Scan for the cell matching the given text and deliver its (x, y) coordinate at center. 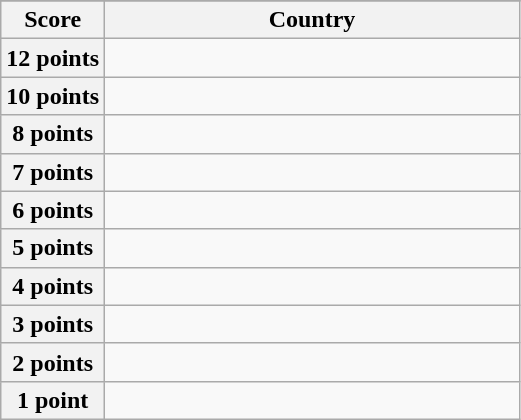
6 points (53, 210)
10 points (53, 96)
3 points (53, 324)
8 points (53, 134)
4 points (53, 286)
7 points (53, 172)
5 points (53, 248)
2 points (53, 362)
Country (312, 20)
12 points (53, 58)
Score (53, 20)
1 point (53, 400)
